Search for the cell housing the specified text and yield its (X, Y) center coordinate. 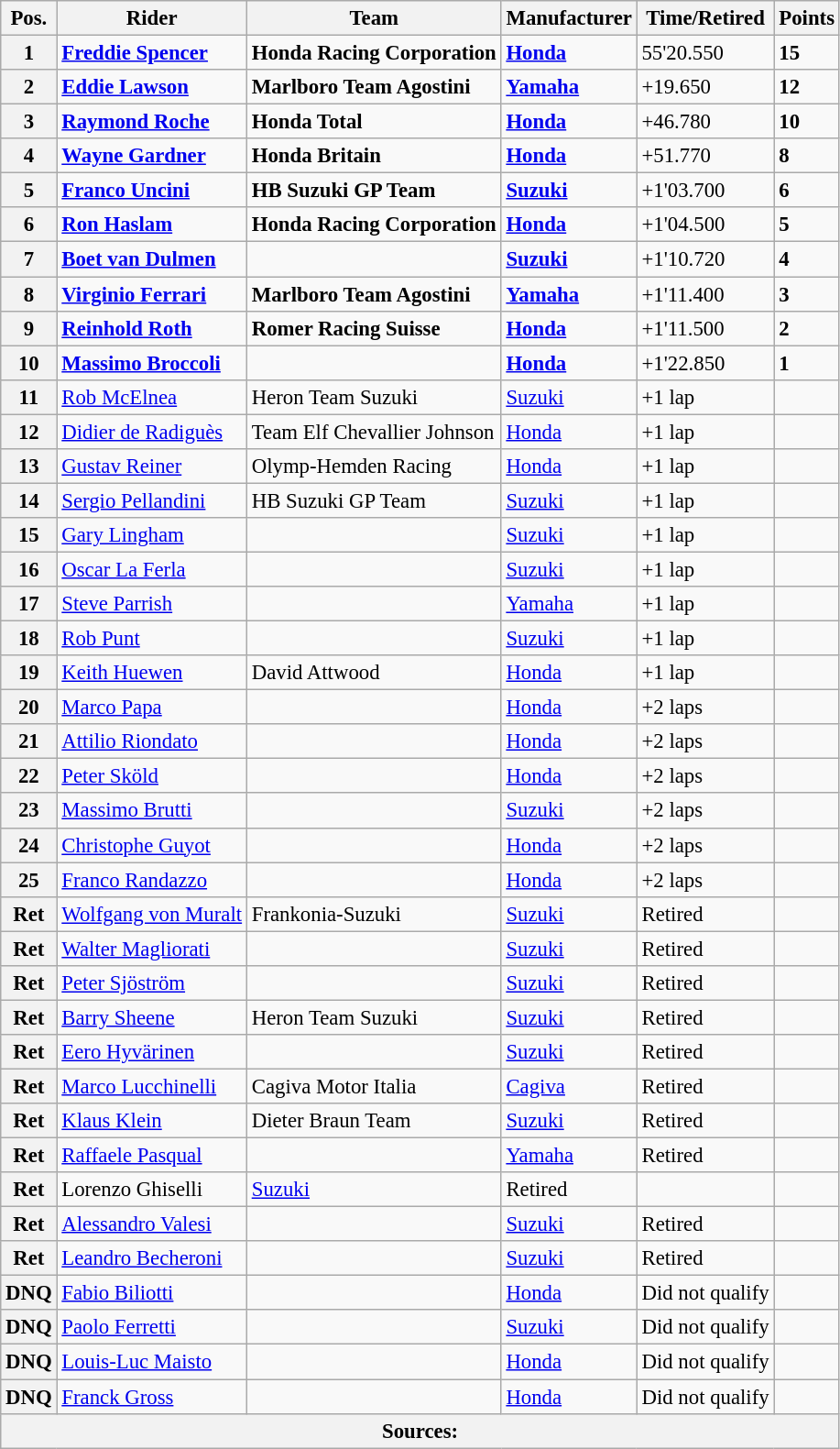
Paolo Ferretti (152, 1328)
+1'11.400 (705, 294)
+1'22.850 (705, 363)
Wolfgang von Muralt (152, 914)
Peter Sköld (152, 776)
Leandro Becheroni (152, 1258)
Fabio Biliotti (152, 1293)
Attilio Riondato (152, 741)
Ron Haslam (152, 225)
Boet van Dulmen (152, 259)
Oscar La Ferla (152, 569)
Christophe Guyot (152, 845)
Barry Sheene (152, 1017)
Franco Uncini (152, 191)
14 (29, 500)
20 (29, 708)
23 (29, 811)
Gustav Reiner (152, 467)
Franco Randazzo (152, 880)
David Attwood (374, 673)
Sergio Pellandini (152, 500)
21 (29, 741)
Wayne Gardner (152, 156)
Freddie Spencer (152, 53)
Eddie Lawson (152, 87)
+19.650 (705, 87)
+1'03.700 (705, 191)
17 (29, 604)
Raffaele Pasqual (152, 1156)
55'20.550 (705, 53)
Didier de Radiguès (152, 432)
Team (374, 18)
9 (29, 328)
Cagiva (569, 1086)
Eero Hyvärinen (152, 1052)
Dieter Braun Team (374, 1121)
Rider (152, 18)
Frankonia-Suzuki (374, 914)
Rob McElnea (152, 397)
Pos. (29, 18)
Lorenzo Ghiselli (152, 1190)
Raymond Roche (152, 122)
Klaus Klein (152, 1121)
Cagiva Motor Italia (374, 1086)
Team Elf Chevallier Johnson (374, 432)
16 (29, 569)
Sources: (420, 1431)
Gary Lingham (152, 535)
Points (806, 18)
Marco Lucchinelli (152, 1086)
Marco Papa (152, 708)
25 (29, 880)
Time/Retired (705, 18)
Keith Huewen (152, 673)
Massimo Broccoli (152, 363)
19 (29, 673)
Peter Sjöström (152, 983)
Romer Racing Suisse (374, 328)
Honda Total (374, 122)
Rob Punt (152, 639)
+46.780 (705, 122)
24 (29, 845)
Reinhold Roth (152, 328)
18 (29, 639)
7 (29, 259)
+1'04.500 (705, 225)
Alessandro Valesi (152, 1224)
22 (29, 776)
11 (29, 397)
Walter Magliorati (152, 949)
Manufacturer (569, 18)
+1'10.720 (705, 259)
13 (29, 467)
+1'11.500 (705, 328)
Steve Parrish (152, 604)
Franck Gross (152, 1397)
Louis-Luc Maisto (152, 1362)
Virginio Ferrari (152, 294)
Olymp-Hemden Racing (374, 467)
Massimo Brutti (152, 811)
+51.770 (705, 156)
Honda Britain (374, 156)
